Pinpoint the cell where the given text exists, returning its (X, Y) midpoint coordinate. 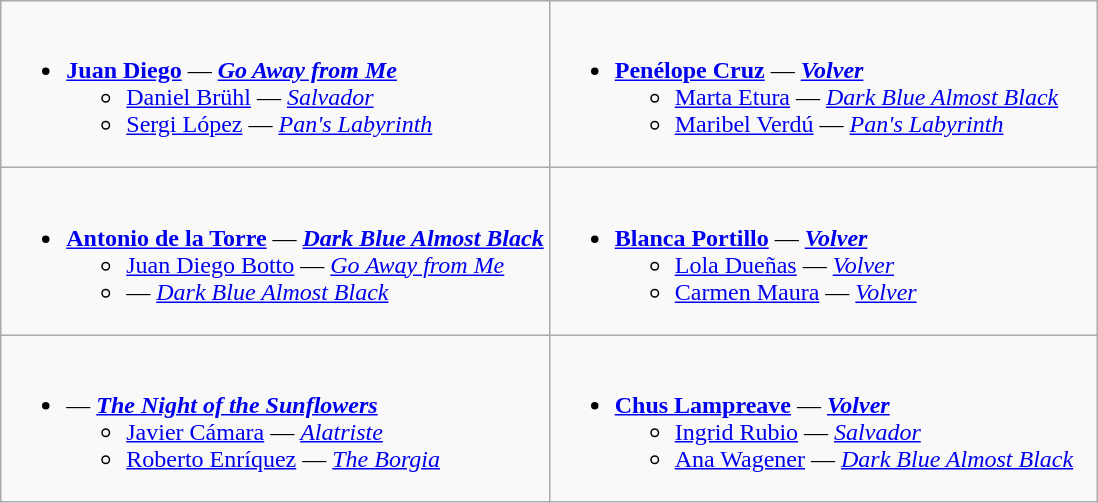
Juan Diego — Go Away from MeDaniel Brühl — SalvadorSergi López — Pan's Labyrinth (275, 84)
Penélope Cruz — VolverMarta Etura — Dark Blue Almost BlackMaribel Verdú — Pan's Labyrinth (823, 84)
Chus Lampreave — VolverIngrid Rubio — SalvadorAna Wagener — Dark Blue Almost Black (823, 418)
Antonio de la Torre — Dark Blue Almost BlackJuan Diego Botto — Go Away from Me — Dark Blue Almost Black (275, 252)
Blanca Portillo — VolverLola Dueñas — VolverCarmen Maura — Volver (823, 252)
— The Night of the SunflowersJavier Cámara — AlatristeRoberto Enríquez — The Borgia (275, 418)
